Extract the (X, Y) coordinate from the center of the cell holding the provided text.  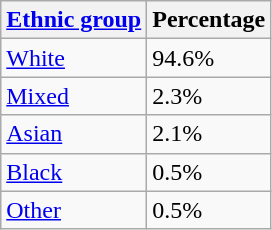
Ethnic group (74, 20)
2.1% (209, 134)
White (74, 58)
2.3% (209, 96)
Black (74, 172)
Mixed (74, 96)
Other (74, 210)
94.6% (209, 58)
Percentage (209, 20)
Asian (74, 134)
